Scan for the cell matching the given text and deliver its (x, y) coordinate at center. 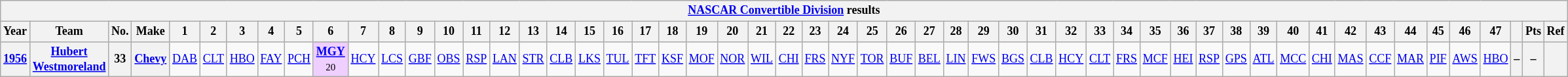
Pts (1534, 32)
Year (16, 32)
5 (299, 32)
35 (1155, 32)
No. (121, 32)
34 (1127, 32)
36 (1183, 32)
NASCAR Convertible Division results (784, 11)
2 (214, 32)
32 (1072, 32)
MCF (1155, 59)
AWS (1465, 59)
PIF (1438, 59)
47 (1496, 32)
Chevy (151, 59)
1 (185, 32)
13 (533, 32)
28 (956, 32)
LCS (392, 59)
16 (618, 32)
PCH (299, 59)
Ref (1556, 32)
45 (1438, 32)
BUF (901, 59)
44 (1411, 32)
4 (271, 32)
TUL (618, 59)
43 (1381, 32)
LIN (956, 59)
12 (505, 32)
MGY 20 (330, 59)
18 (673, 32)
30 (1013, 32)
FWS (984, 59)
1956 (16, 59)
BGS (1013, 59)
29 (984, 32)
31 (1041, 32)
41 (1322, 32)
6 (330, 32)
Team (69, 32)
25 (872, 32)
GPS (1236, 59)
Make (151, 32)
11 (477, 32)
20 (732, 32)
TFT (646, 59)
23 (815, 32)
DAB (185, 59)
WIL (762, 59)
MAR (1411, 59)
22 (789, 32)
9 (420, 32)
21 (762, 32)
27 (930, 32)
BEL (930, 59)
ATL (1263, 59)
42 (1351, 32)
TOR (872, 59)
LKS (589, 59)
3 (242, 32)
26 (901, 32)
STR (533, 59)
39 (1263, 32)
37 (1209, 32)
7 (363, 32)
15 (589, 32)
Hubert Westmoreland (69, 59)
KSF (673, 59)
10 (449, 32)
40 (1293, 32)
GBF (420, 59)
MAS (1351, 59)
38 (1236, 32)
CCF (1381, 59)
HEI (1183, 59)
MCC (1293, 59)
14 (561, 32)
19 (701, 32)
24 (844, 32)
46 (1465, 32)
NOR (732, 59)
OBS (449, 59)
17 (646, 32)
8 (392, 32)
NYF (844, 59)
LAN (505, 59)
FAY (271, 59)
MOF (701, 59)
